Identify which cell holds the provided text, then report its [x, y] central coordinate. 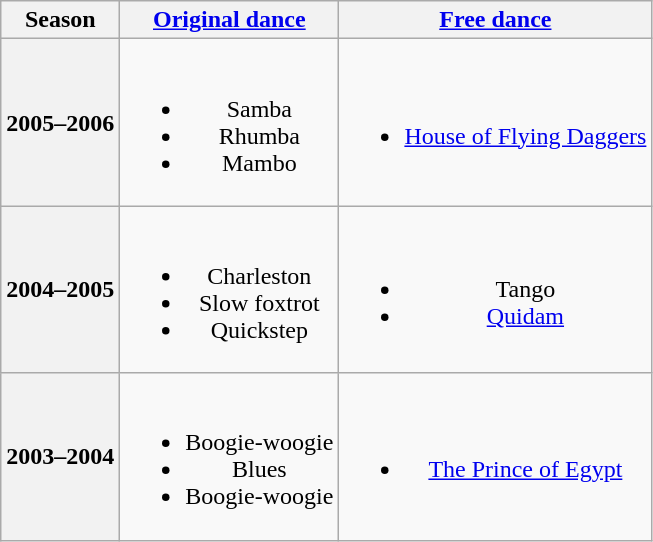
2004–2005 [60, 290]
Original dance [230, 20]
The Prince of Egypt [496, 456]
2003–2004 [60, 456]
Free dance [496, 20]
2005–2006 [60, 122]
SambaRhumbaMambo [230, 122]
House of Flying Daggers [496, 122]
Boogie-woogieBluesBoogie-woogie [230, 456]
CharlestonSlow foxtrotQuickstep [230, 290]
TangoQuidam [496, 290]
Season [60, 20]
